Search for the cell housing the specified text and yield its [x, y] center coordinate. 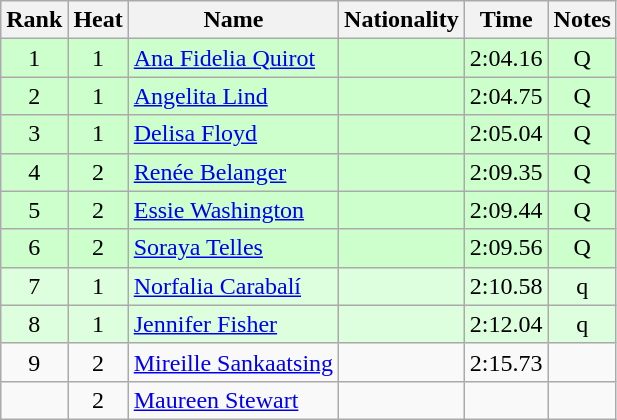
3 [34, 134]
8 [34, 324]
2:09.35 [506, 172]
2:05.04 [506, 134]
Delisa Floyd [233, 134]
Name [233, 20]
Maureen Stewart [233, 400]
2:10.58 [506, 286]
7 [34, 286]
Heat [98, 20]
Nationality [402, 20]
Ana Fidelia Quirot [233, 58]
2:04.16 [506, 58]
2:04.75 [506, 96]
5 [34, 210]
Norfalia Carabalí [233, 286]
Rank [34, 20]
2:09.56 [506, 248]
Notes [582, 20]
Renée Belanger [233, 172]
2:15.73 [506, 362]
Mireille Sankaatsing [233, 362]
9 [34, 362]
6 [34, 248]
Essie Washington [233, 210]
4 [34, 172]
Time [506, 20]
Angelita Lind [233, 96]
2:12.04 [506, 324]
Jennifer Fisher [233, 324]
2:09.44 [506, 210]
Soraya Telles [233, 248]
